Capture the cell that displays the provided text and extract its [X, Y] central coordinate. 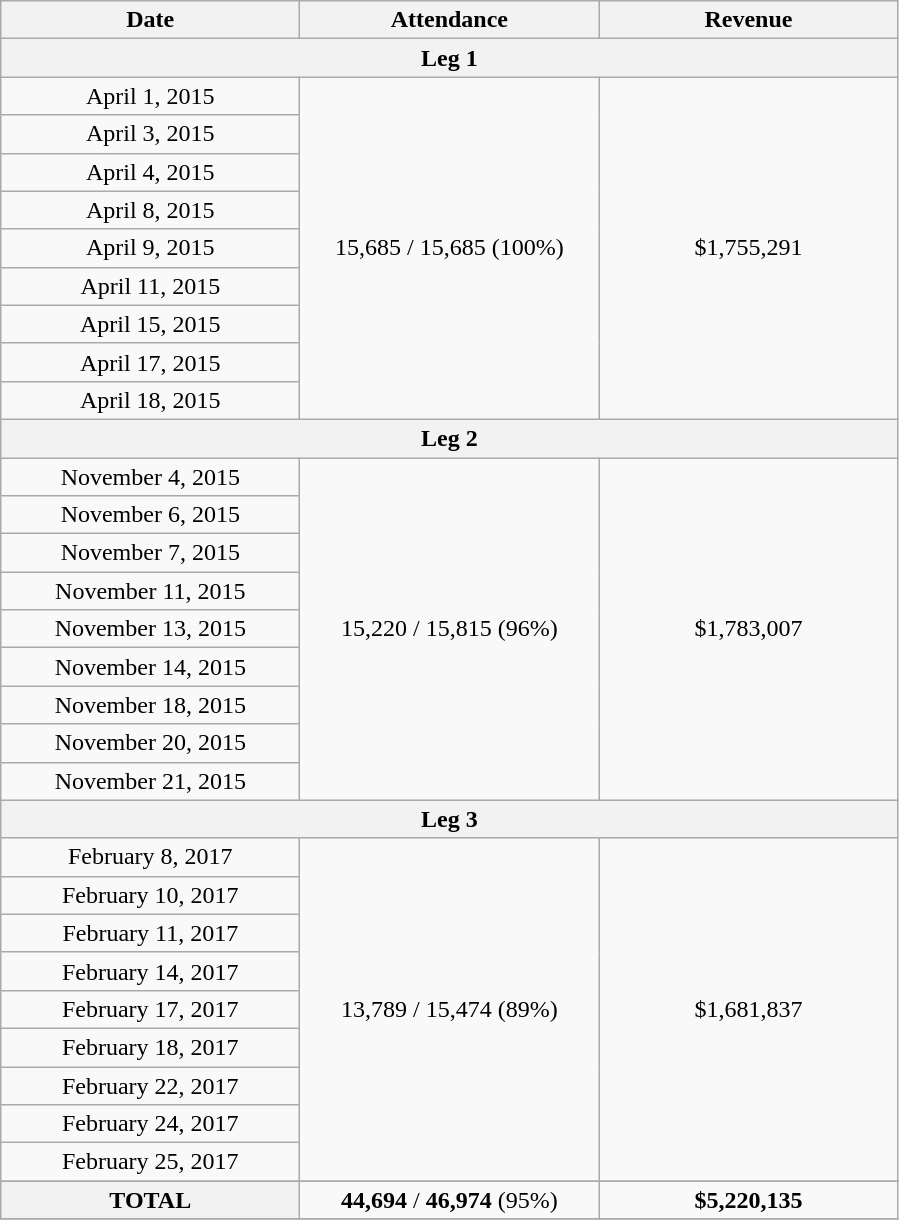
February 14, 2017 [150, 971]
February 22, 2017 [150, 1085]
April 17, 2015 [150, 362]
$5,220,135 [748, 1200]
February 8, 2017 [150, 857]
November 14, 2015 [150, 667]
November 18, 2015 [150, 705]
$1,681,837 [748, 1010]
15,220 / 15,815 (96%) [450, 630]
April 9, 2015 [150, 248]
February 17, 2017 [150, 1009]
April 3, 2015 [150, 134]
Leg 3 [450, 819]
April 18, 2015 [150, 400]
44,694 / 46,974 (95%) [450, 1200]
February 18, 2017 [150, 1047]
Date [150, 20]
Leg 2 [450, 438]
Leg 1 [450, 58]
November 20, 2015 [150, 743]
February 24, 2017 [150, 1124]
April 8, 2015 [150, 210]
TOTAL [150, 1200]
November 13, 2015 [150, 629]
$1,783,007 [748, 630]
November 7, 2015 [150, 553]
$1,755,291 [748, 248]
Attendance [450, 20]
April 15, 2015 [150, 324]
15,685 / 15,685 (100%) [450, 248]
November 6, 2015 [150, 515]
February 25, 2017 [150, 1162]
Revenue [748, 20]
April 4, 2015 [150, 172]
April 1, 2015 [150, 96]
November 21, 2015 [150, 781]
November 4, 2015 [150, 477]
February 11, 2017 [150, 933]
April 11, 2015 [150, 286]
13,789 / 15,474 (89%) [450, 1010]
February 10, 2017 [150, 895]
November 11, 2015 [150, 591]
